Locate the cell with the specified text and output its [X, Y] center coordinate. 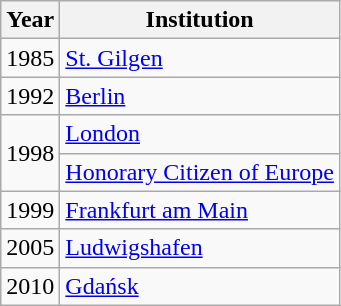
2010 [30, 286]
London [200, 134]
Institution [200, 20]
Berlin [200, 96]
1992 [30, 96]
Honorary Citizen of Europe [200, 172]
Year [30, 20]
2005 [30, 248]
Frankfurt am Main [200, 210]
Ludwigshafen [200, 248]
1998 [30, 153]
Gdańsk [200, 286]
St. Gilgen [200, 58]
1985 [30, 58]
1999 [30, 210]
